Extract the (X, Y) coordinate from the center of the cell holding the provided text.  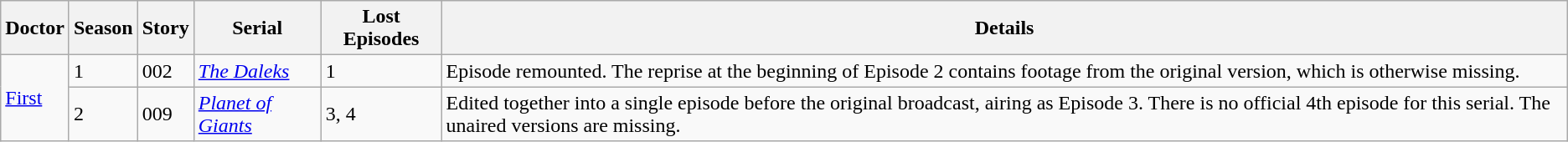
Story (166, 28)
009 (166, 114)
Planet of Giants (257, 114)
Doctor (35, 28)
Lost Episodes (381, 28)
Episode remounted. The reprise at the beginning of Episode 2 contains footage from the original version, which is otherwise missing. (1004, 71)
2 (103, 114)
Season (103, 28)
002 (166, 71)
Serial (257, 28)
The Daleks (257, 71)
Details (1004, 28)
3, 4 (381, 114)
First (35, 99)
